For the text-containing cell, return its midpoint in [x, y] coordinate format. 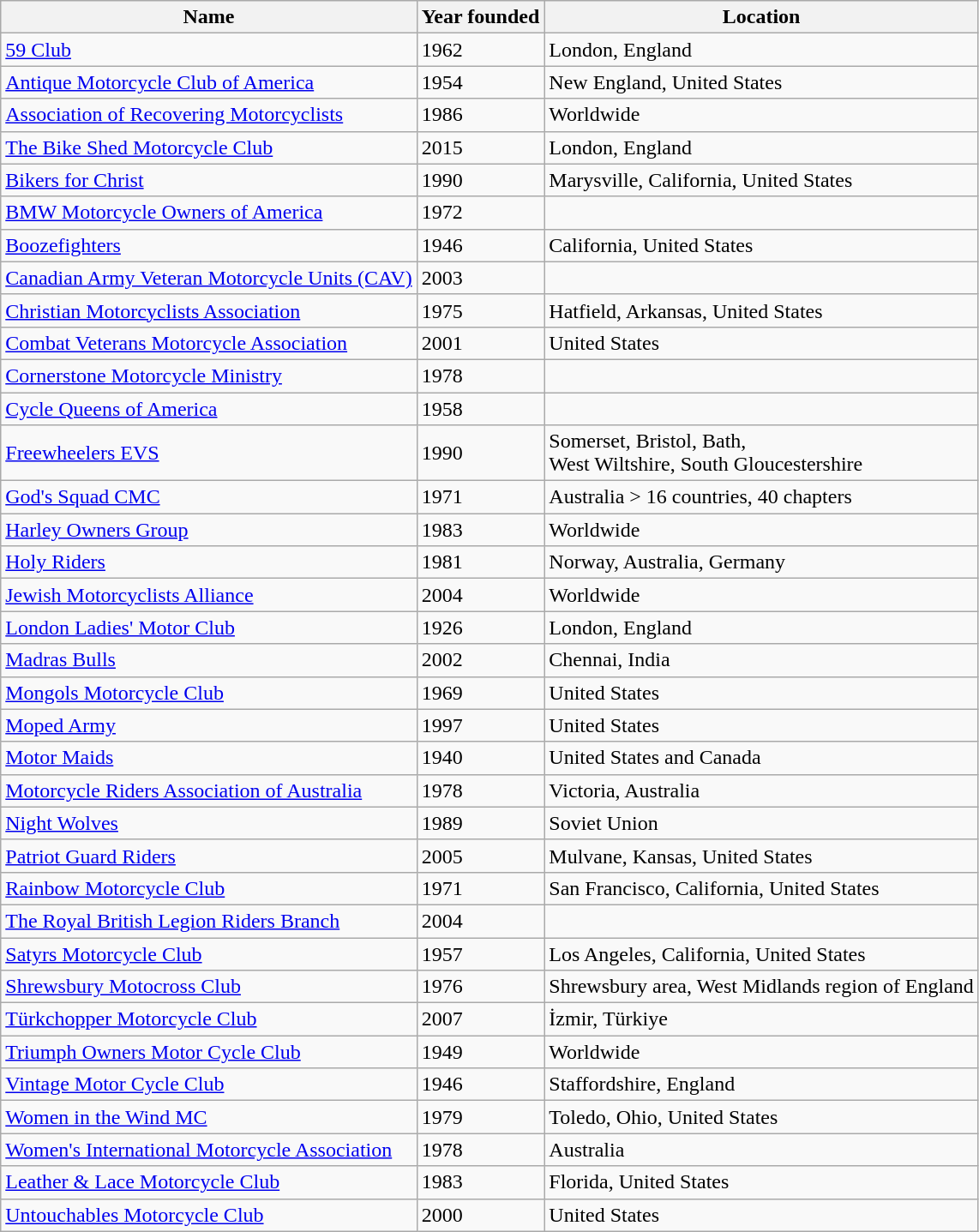
Cornerstone Motorcycle Ministry [209, 376]
Women in the Wind MC [209, 1117]
1957 [480, 954]
1972 [480, 213]
God's Squad CMC [209, 497]
Motorcycle Riders Association of Australia [209, 790]
Year founded [480, 17]
Hatfield, Arkansas, United States [761, 310]
Staffordshire, England [761, 1085]
California, United States [761, 245]
Mongols Motorcycle Club [209, 693]
London Ladies' Motor Club [209, 628]
Untouchables Motorcycle Club [209, 1215]
Women's International Motorcycle Association [209, 1150]
Name [209, 17]
Mulvane, Kansas, United States [761, 856]
BMW Motorcycle Owners of America [209, 213]
San Francisco, California, United States [761, 888]
Night Wolves [209, 823]
2002 [480, 660]
Moped Army [209, 725]
Combat Veterans Motorcycle Association [209, 343]
2000 [480, 1215]
1940 [480, 758]
1958 [480, 409]
Somerset, Bristol, Bath,West Wiltshire, South Gloucestershire [761, 453]
2005 [480, 856]
Holy Riders [209, 562]
Cycle Queens of America [209, 409]
59 Club [209, 50]
1962 [480, 50]
Soviet Union [761, 823]
2001 [480, 343]
Shrewsbury Motocross Club [209, 987]
New England, United States [761, 82]
2007 [480, 1019]
Association of Recovering Motorcyclists [209, 115]
Los Angeles, California, United States [761, 954]
Shrewsbury area, West Midlands region of England [761, 987]
Boozefighters [209, 245]
1976 [480, 987]
1997 [480, 725]
Australia [761, 1150]
Marysville, California, United States [761, 180]
2015 [480, 147]
Motor Maids [209, 758]
2003 [480, 278]
1926 [480, 628]
Antique Motorcycle Club of America [209, 82]
Victoria, Australia [761, 790]
1975 [480, 310]
Türkchopper Motorcycle Club [209, 1019]
Freewheelers EVS [209, 453]
The Bike Shed Motorcycle Club [209, 147]
Canadian Army Veteran Motorcycle Units (CAV) [209, 278]
The Royal British Legion Riders Branch [209, 921]
1954 [480, 82]
Satyrs Motorcycle Club [209, 954]
Bikers for Christ [209, 180]
Leather & Lace Motorcycle Club [209, 1182]
Madras Bulls [209, 660]
United States and Canada [761, 758]
1949 [480, 1052]
Norway, Australia, Germany [761, 562]
İzmir, Türkiye [761, 1019]
Harley Owners Group [209, 530]
Patriot Guard Riders [209, 856]
1989 [480, 823]
Vintage Motor Cycle Club [209, 1085]
1986 [480, 115]
Jewish Motorcyclists Alliance [209, 595]
Florida, United States [761, 1182]
Triumph Owners Motor Cycle Club [209, 1052]
Christian Motorcyclists Association [209, 310]
Rainbow Motorcycle Club [209, 888]
Location [761, 17]
1969 [480, 693]
1979 [480, 1117]
1981 [480, 562]
Chennai, India [761, 660]
Australia > 16 countries, 40 chapters [761, 497]
Toledo, Ohio, United States [761, 1117]
